Return the (X, Y) coordinate for the center point of the cell that contains the specified text.  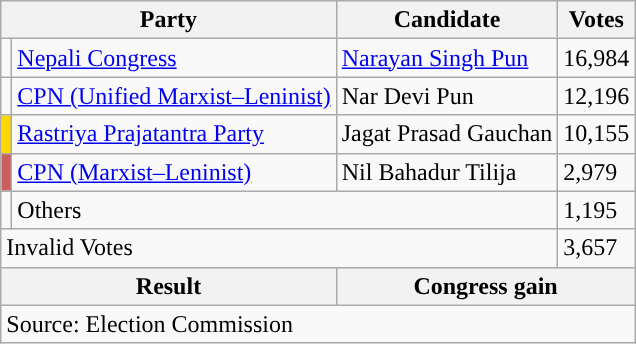
Candidate (447, 20)
10,155 (596, 134)
Nepali Congress (174, 58)
Jagat Prasad Gauchan (447, 134)
Votes (596, 20)
2,979 (596, 172)
CPN (Unified Marxist–Leninist) (174, 96)
Source: Election Commission (318, 324)
3,657 (596, 248)
Nar Devi Pun (447, 96)
Invalid Votes (280, 248)
Congress gain (486, 286)
Rastriya Prajatantra Party (174, 134)
Nil Bahadur Tilija (447, 172)
Result (168, 286)
CPN (Marxist–Leninist) (174, 172)
Others (285, 210)
12,196 (596, 96)
Narayan Singh Pun (447, 58)
1,195 (596, 210)
16,984 (596, 58)
Party (168, 20)
